Identify which cell holds the provided text, then report its [x, y] central coordinate. 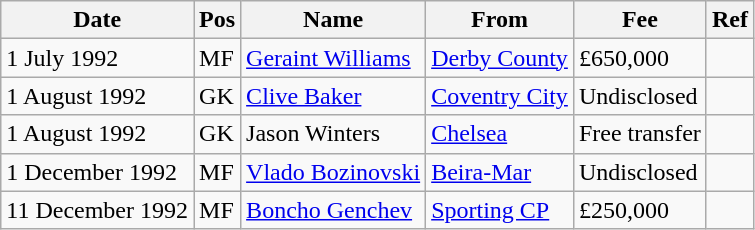
Coventry City [500, 96]
Boncho Genchev [334, 210]
From [500, 20]
Clive Baker [334, 96]
Jason Winters [334, 134]
Derby County [500, 58]
Name [334, 20]
Beira-Mar [500, 172]
11 December 1992 [98, 210]
Vlado Bozinovski [334, 172]
Ref [730, 20]
Free transfer [640, 134]
Pos [218, 20]
1 July 1992 [98, 58]
Fee [640, 20]
Chelsea [500, 134]
1 December 1992 [98, 172]
Date [98, 20]
£650,000 [640, 58]
Geraint Williams [334, 58]
£250,000 [640, 210]
Sporting CP [500, 210]
